Determine the [x, y] coordinate at the center of the cell enclosing the given text.  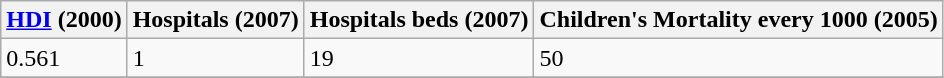
Hospitals (2007) [216, 20]
50 [738, 58]
0.561 [64, 58]
HDI (2000) [64, 20]
Children's Mortality every 1000 (2005) [738, 20]
19 [419, 58]
1 [216, 58]
Hospitals beds (2007) [419, 20]
